For the text-containing cell, return its midpoint in (x, y) coordinate format. 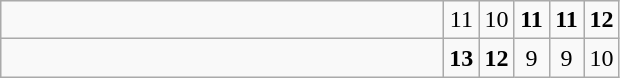
13 (462, 58)
